Determine the (X, Y) coordinate at the center of the cell enclosing the given text.  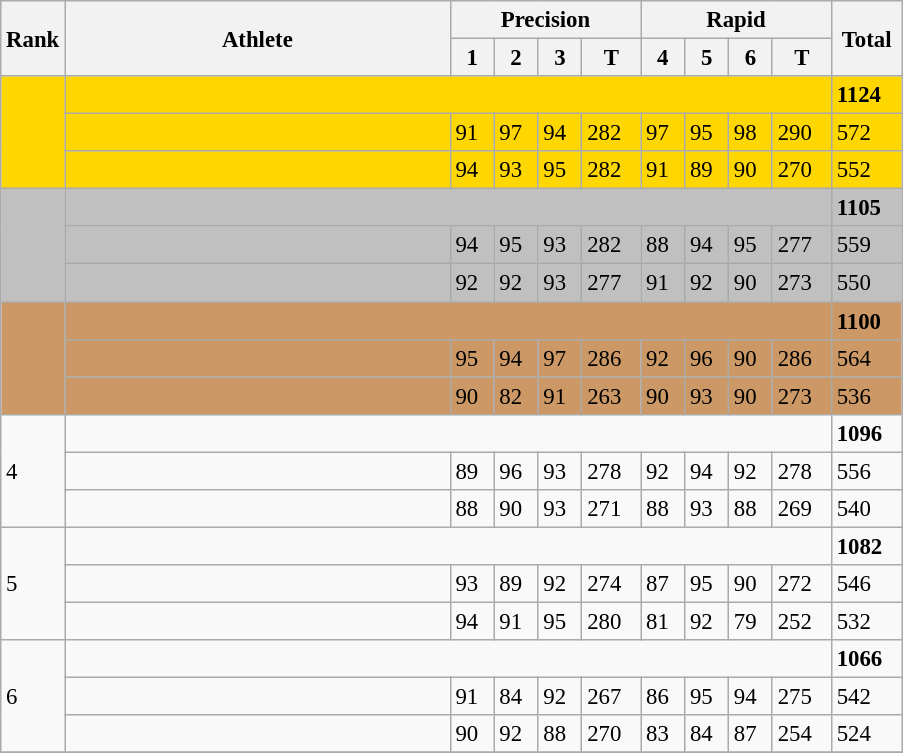
Athlete (258, 38)
524 (866, 734)
1100 (866, 321)
280 (612, 621)
Total (866, 38)
263 (612, 396)
83 (663, 734)
98 (751, 133)
269 (802, 509)
1066 (866, 659)
272 (802, 584)
3 (560, 58)
Precision (546, 20)
542 (866, 697)
1105 (866, 208)
81 (663, 621)
267 (612, 697)
79 (751, 621)
532 (866, 621)
274 (612, 584)
Rapid (736, 20)
546 (866, 584)
254 (802, 734)
2 (516, 58)
1 (472, 58)
1096 (866, 433)
Rank (33, 38)
290 (802, 133)
86 (663, 697)
275 (802, 697)
1082 (866, 546)
271 (612, 509)
564 (866, 358)
552 (866, 170)
556 (866, 471)
540 (866, 509)
252 (802, 621)
536 (866, 396)
1124 (866, 95)
572 (866, 133)
550 (866, 283)
82 (516, 396)
559 (866, 245)
